Scan for the cell matching the given text and deliver its [x, y] coordinate at center. 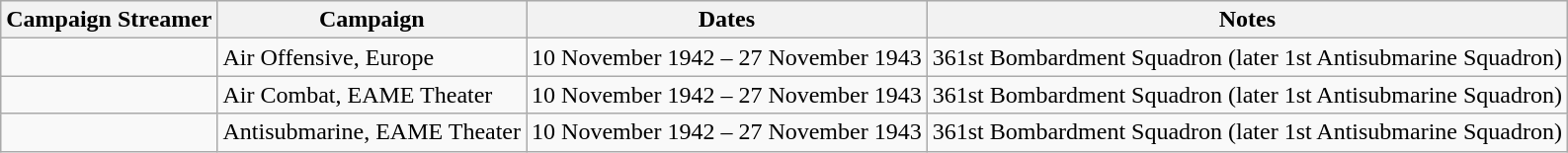
Campaign Streamer [109, 20]
Air Offensive, Europe [371, 57]
Antisubmarine, EAME Theater [371, 132]
Air Combat, EAME Theater [371, 95]
Dates [727, 20]
Notes [1247, 20]
Campaign [371, 20]
